For the text-containing cell, return its midpoint in (x, y) coordinate format. 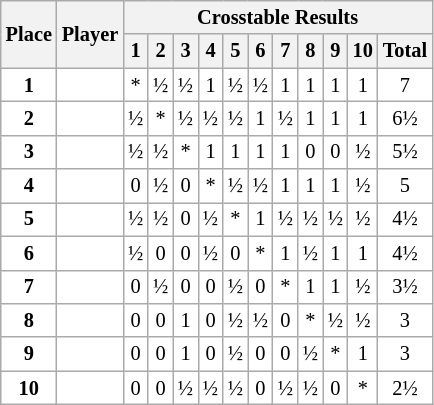
2½ (405, 388)
Player (90, 34)
3½ (405, 287)
6½ (405, 118)
Crosstable Results (278, 17)
Total (405, 51)
Place (29, 34)
5½ (405, 152)
